For the text-containing cell, return its midpoint in [x, y] coordinate format. 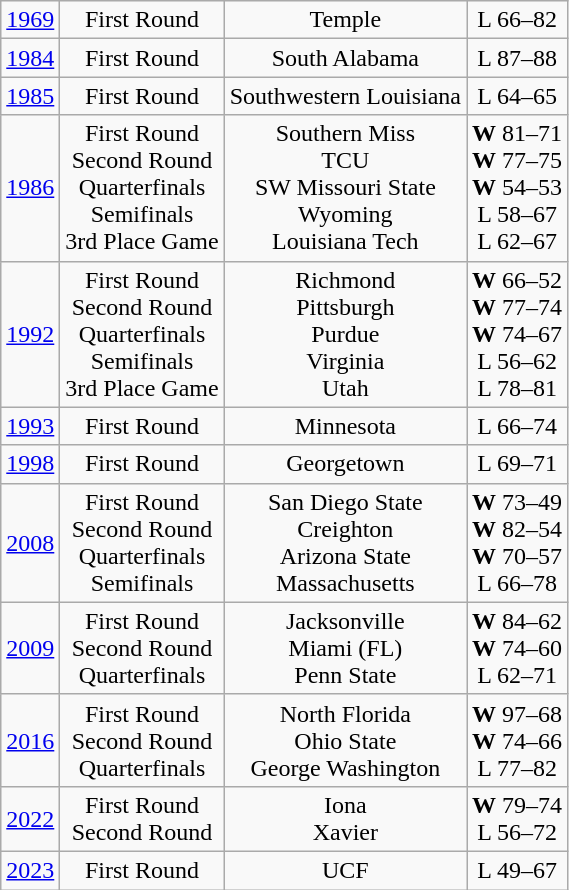
1985 [30, 96]
W 79–74L 56–72 [518, 818]
2008 [30, 542]
Southwestern Louisiana [345, 96]
IonaXavier [345, 818]
JacksonvilleMiami (FL)Penn State [345, 648]
1986 [30, 188]
2009 [30, 648]
1998 [30, 464]
San Diego StateCreightonArizona StateMassachusetts [345, 542]
W 97–68W 74–66L 77–82 [518, 740]
W 66–52W 77–74W 74–67L 56–62L 78–81 [518, 334]
UCF [345, 870]
W 81–71W 77–75W 54–53L 58–67L 62–67 [518, 188]
North FloridaOhio StateGeorge Washington [345, 740]
2022 [30, 818]
L 69–71 [518, 464]
First RoundSecond Round [142, 818]
First RoundSecond RoundQuarterfinalsSemifinals [142, 542]
1992 [30, 334]
Minnesota [345, 426]
L 64–65 [518, 96]
2023 [30, 870]
South Alabama [345, 58]
L 66–74 [518, 426]
L 49–67 [518, 870]
Temple [345, 20]
1993 [30, 426]
RichmondPittsburghPurdueVirginiaUtah [345, 334]
1984 [30, 58]
2016 [30, 740]
L 87–88 [518, 58]
1969 [30, 20]
L 66–82 [518, 20]
W 84–62W 74–60L 62–71 [518, 648]
W 73–49W 82–54W 70–57L 66–78 [518, 542]
Georgetown [345, 464]
Southern MissTCUSW Missouri StateWyomingLouisiana Tech [345, 188]
